Identify which cell holds the provided text, then report its (X, Y) central coordinate. 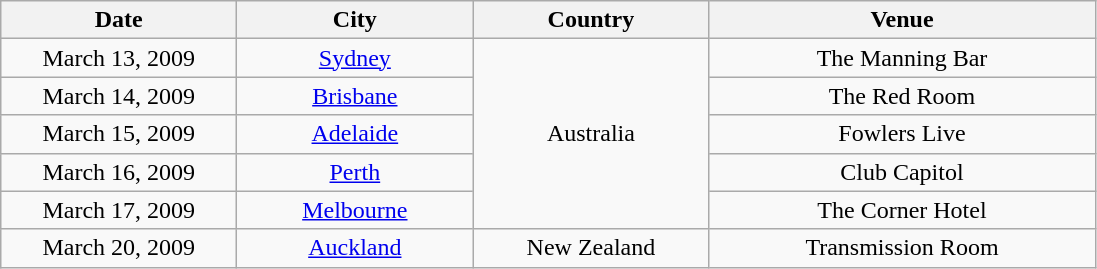
March 20, 2009 (119, 248)
Club Capitol (902, 172)
March 15, 2009 (119, 134)
Auckland (355, 248)
Sydney (355, 58)
New Zealand (591, 248)
Adelaide (355, 134)
Perth (355, 172)
Australia (591, 134)
Brisbane (355, 96)
City (355, 20)
March 16, 2009 (119, 172)
Fowlers Live (902, 134)
Venue (902, 20)
The Manning Bar (902, 58)
Country (591, 20)
March 17, 2009 (119, 210)
The Corner Hotel (902, 210)
Date (119, 20)
Transmission Room (902, 248)
The Red Room (902, 96)
March 13, 2009 (119, 58)
Melbourne (355, 210)
March 14, 2009 (119, 96)
